Capture the cell that displays the provided text and extract its [X, Y] central coordinate. 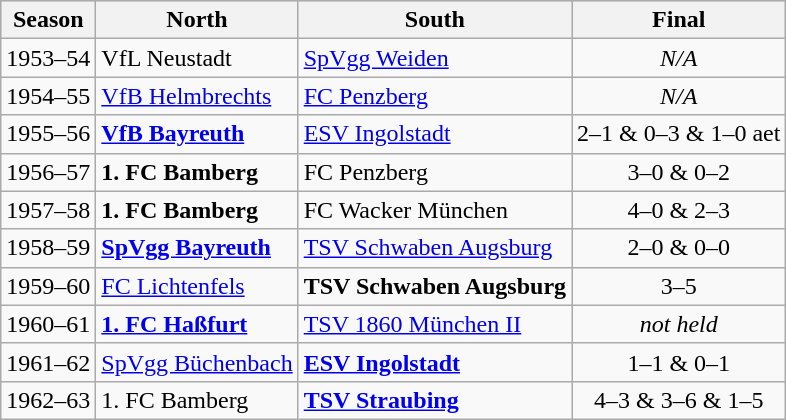
VfB Bayreuth [197, 134]
1961–62 [48, 362]
1955–56 [48, 134]
FC Wacker München [434, 210]
4–0 & 2–3 [679, 210]
TSV Straubing [434, 400]
1956–57 [48, 172]
4–3 & 3–6 & 1–5 [679, 400]
FC Lichtenfels [197, 286]
3–0 & 0–2 [679, 172]
TSV 1860 München II [434, 324]
1960–61 [48, 324]
1958–59 [48, 248]
1954–55 [48, 96]
2–1 & 0–3 & 1–0 aet [679, 134]
South [434, 20]
3–5 [679, 286]
North [197, 20]
SpVgg Büchenbach [197, 362]
1959–60 [48, 286]
VfL Neustadt [197, 58]
1957–58 [48, 210]
SpVgg Bayreuth [197, 248]
1962–63 [48, 400]
1. FC Haßfurt [197, 324]
VfB Helmbrechts [197, 96]
Season [48, 20]
1953–54 [48, 58]
not held [679, 324]
2–0 & 0–0 [679, 248]
Final [679, 20]
SpVgg Weiden [434, 58]
1–1 & 0–1 [679, 362]
